Extract the (x, y) coordinate from the center of the cell holding the provided text.  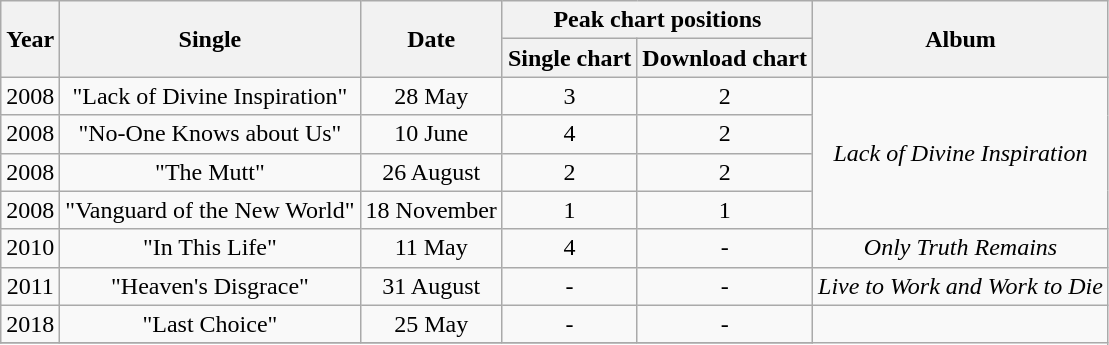
28 May (431, 96)
26 August (431, 172)
Album (961, 39)
"Lack of Divine Inspiration" (210, 96)
31 August (431, 286)
2018 (30, 324)
"Heaven's Disgrace" (210, 286)
25 May (431, 324)
Year (30, 39)
11 May (431, 248)
Lack of Divine Inspiration (961, 153)
"Last Choice" (210, 324)
"Vanguard of the New World" (210, 210)
2010 (30, 248)
Download chart (725, 58)
18 November (431, 210)
Date (431, 39)
3 (569, 96)
10 June (431, 134)
Single chart (569, 58)
Live to Work and Work to Die (961, 286)
"No-One Knows about Us" (210, 134)
"In This Life" (210, 248)
Only Truth Remains (961, 248)
"The Mutt" (210, 172)
2011 (30, 286)
Peak chart positions (657, 20)
Single (210, 39)
